Scan for the cell matching the given text and deliver its (x, y) coordinate at center. 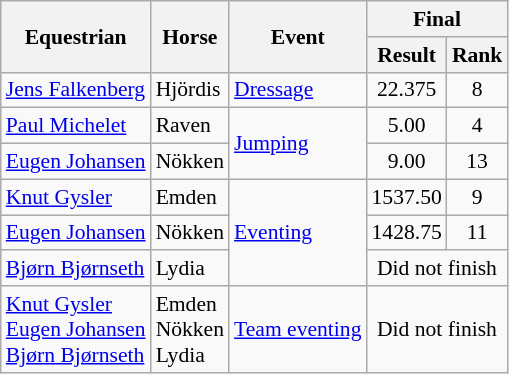
Knut Gysler (76, 197)
Jens Falkenberg (76, 90)
Knut GyslerEugen JohansenBjørn Bjørnseth (76, 330)
1537.50 (407, 197)
Raven (190, 126)
11 (478, 233)
Horse (190, 36)
5.00 (407, 126)
Final (438, 19)
Eventing (298, 232)
Equestrian (76, 36)
Lydia (190, 269)
Emden Nökken Lydia (190, 330)
9.00 (407, 162)
8 (478, 90)
9 (478, 197)
Bjørn Bjørnseth (76, 269)
22.375 (407, 90)
Paul Michelet (76, 126)
4 (478, 126)
1428.75 (407, 233)
13 (478, 162)
Emden (190, 197)
Result (407, 55)
Rank (478, 55)
Hjördis (190, 90)
Event (298, 36)
Team eventing (298, 330)
Dressage (298, 90)
Jumping (298, 144)
